Extract the (X, Y) coordinate from the center of the cell holding the provided text.  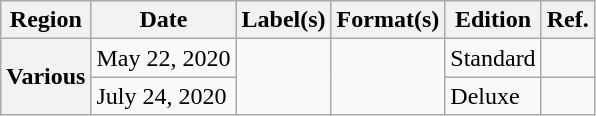
Region (46, 20)
Label(s) (284, 20)
May 22, 2020 (164, 58)
Deluxe (493, 96)
Ref. (568, 20)
Date (164, 20)
Format(s) (388, 20)
Various (46, 77)
July 24, 2020 (164, 96)
Edition (493, 20)
Standard (493, 58)
